Search for the cell housing the specified text and yield its (x, y) center coordinate. 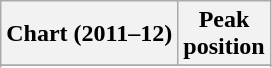
Peakposition (224, 34)
Chart (2011–12) (90, 34)
